Provide the (X, Y) coordinate of the cell's center where the given text is located.  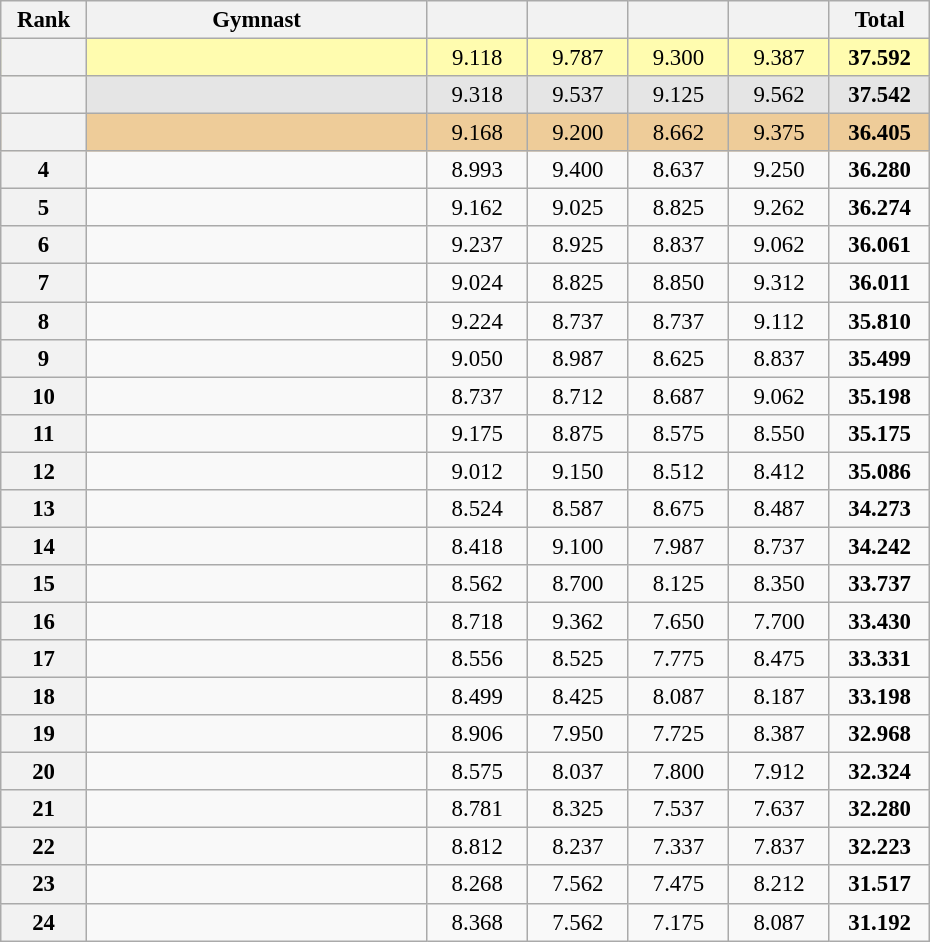
36.274 (880, 208)
8.425 (578, 697)
9.375 (780, 133)
8.718 (478, 621)
36.061 (880, 245)
8.712 (578, 396)
8.587 (578, 509)
31.517 (880, 885)
8.418 (478, 546)
13 (44, 509)
9.125 (678, 95)
9.025 (578, 208)
7.537 (678, 809)
33.331 (880, 659)
9.168 (478, 133)
5 (44, 208)
20 (44, 772)
21 (44, 809)
Gymnast (256, 20)
7.837 (780, 847)
9.175 (478, 433)
9.118 (478, 58)
8.237 (578, 847)
35.499 (880, 358)
8.412 (780, 471)
9.112 (780, 321)
9.162 (478, 208)
8.487 (780, 509)
9.318 (478, 95)
24 (44, 922)
33.430 (880, 621)
8.850 (678, 283)
8.875 (578, 433)
33.737 (880, 584)
35.810 (880, 321)
35.175 (880, 433)
9.200 (578, 133)
9.024 (478, 283)
19 (44, 734)
32.223 (880, 847)
8.906 (478, 734)
9.150 (578, 471)
8.387 (780, 734)
8.550 (780, 433)
8.700 (578, 584)
6 (44, 245)
8.268 (478, 885)
15 (44, 584)
7.775 (678, 659)
9.400 (578, 170)
8.368 (478, 922)
7.800 (678, 772)
7.987 (678, 546)
9.312 (780, 283)
9.262 (780, 208)
8.212 (780, 885)
9.387 (780, 58)
37.592 (880, 58)
12 (44, 471)
9.100 (578, 546)
8.325 (578, 809)
8.625 (678, 358)
7.950 (578, 734)
Total (880, 20)
8.993 (478, 170)
23 (44, 885)
8.350 (780, 584)
17 (44, 659)
9.787 (578, 58)
34.273 (880, 509)
8.562 (478, 584)
8.812 (478, 847)
9.224 (478, 321)
31.192 (880, 922)
8.556 (478, 659)
8.187 (780, 697)
7.637 (780, 809)
9.250 (780, 170)
9.237 (478, 245)
7 (44, 283)
36.405 (880, 133)
11 (44, 433)
32.324 (880, 772)
14 (44, 546)
32.968 (880, 734)
10 (44, 396)
37.542 (880, 95)
7.725 (678, 734)
9.537 (578, 95)
9.012 (478, 471)
8.781 (478, 809)
7.650 (678, 621)
8.475 (780, 659)
33.198 (880, 697)
4 (44, 170)
7.175 (678, 922)
8.662 (678, 133)
7.700 (780, 621)
35.198 (880, 396)
7.475 (678, 885)
9.050 (478, 358)
8.125 (678, 584)
8.525 (578, 659)
16 (44, 621)
9.562 (780, 95)
8.524 (478, 509)
9.300 (678, 58)
8 (44, 321)
7.912 (780, 772)
Rank (44, 20)
8.925 (578, 245)
8.499 (478, 697)
35.086 (880, 471)
32.280 (880, 809)
8.512 (678, 471)
8.037 (578, 772)
8.987 (578, 358)
7.337 (678, 847)
36.011 (880, 283)
34.242 (880, 546)
8.675 (678, 509)
36.280 (880, 170)
9.362 (578, 621)
8.637 (678, 170)
9 (44, 358)
8.687 (678, 396)
18 (44, 697)
22 (44, 847)
